Pinpoint the cell where the given text exists, returning its [X, Y] midpoint coordinate. 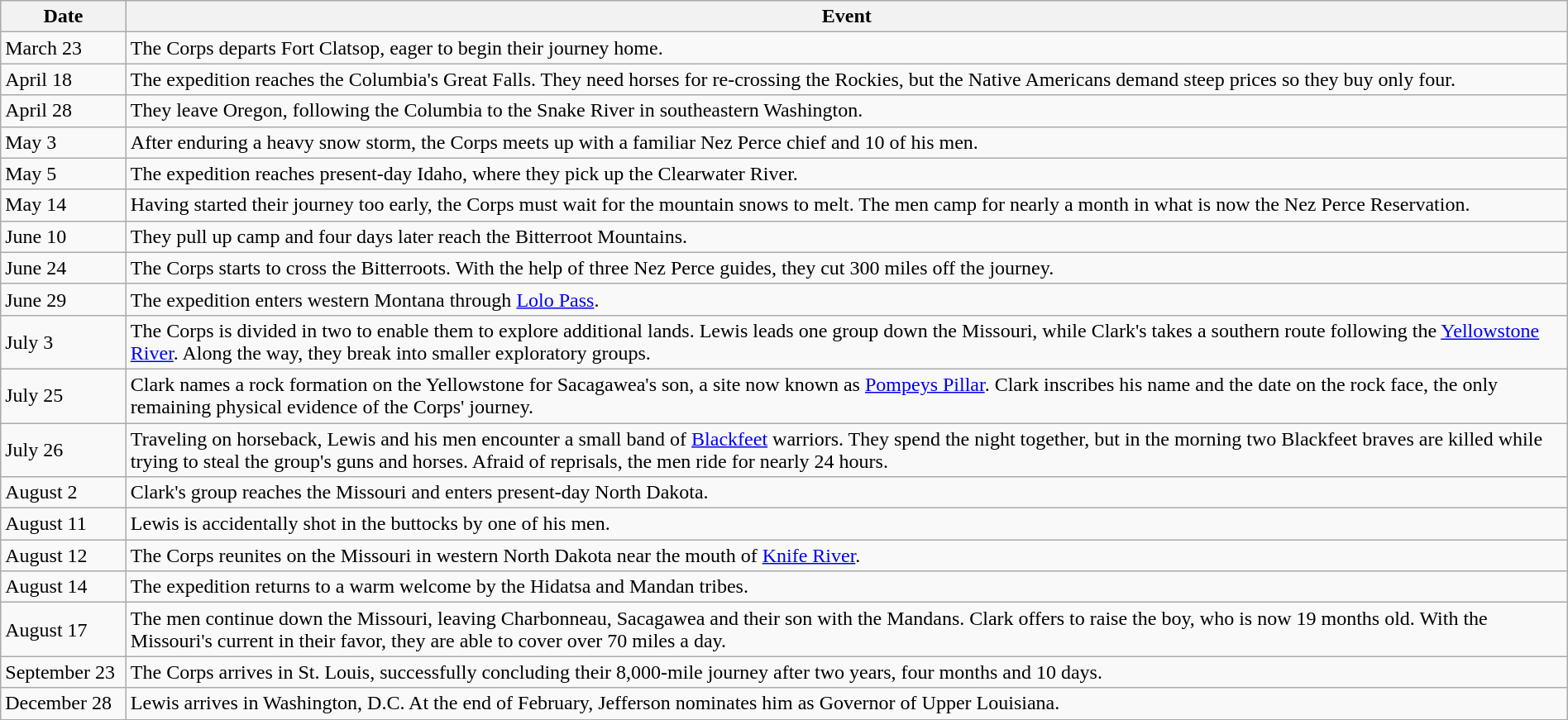
The Corps arrives in St. Louis, successfully concluding their 8,000-mile journey after two years, four months and 10 days. [847, 672]
April 18 [64, 79]
July 25 [64, 395]
The expedition reaches present-day Idaho, where they pick up the Clearwater River. [847, 174]
May 14 [64, 205]
August 17 [64, 630]
The Corps starts to cross the Bitterroots. With the help of three Nez Perce guides, they cut 300 miles off the journey. [847, 268]
August 11 [64, 524]
The expedition returns to a warm welcome by the Hidatsa and Mandan tribes. [847, 587]
May 5 [64, 174]
They leave Oregon, following the Columbia to the Snake River in southeastern Washington. [847, 111]
The expedition enters western Montana through Lolo Pass. [847, 299]
April 28 [64, 111]
The Corps departs Fort Clatsop, eager to begin their journey home. [847, 48]
After enduring a heavy snow storm, the Corps meets up with a familiar Nez Perce chief and 10 of his men. [847, 142]
Lewis arrives in Washington, D.C. At the end of February, Jefferson nominates him as Governor of Upper Louisiana. [847, 703]
August 2 [64, 493]
December 28 [64, 703]
Lewis is accidentally shot in the buttocks by one of his men. [847, 524]
Clark's group reaches the Missouri and enters present-day North Dakota. [847, 493]
August 12 [64, 555]
Date [64, 17]
June 29 [64, 299]
July 3 [64, 342]
June 24 [64, 268]
The Corps reunites on the Missouri in western North Dakota near the mouth of Knife River. [847, 555]
They pull up camp and four days later reach the Bitterroot Mountains. [847, 236]
June 10 [64, 236]
September 23 [64, 672]
August 14 [64, 587]
July 26 [64, 450]
May 3 [64, 142]
Event [847, 17]
March 23 [64, 48]
